Detect which cell encompasses the target text, then output its (x, y) center coordinate. 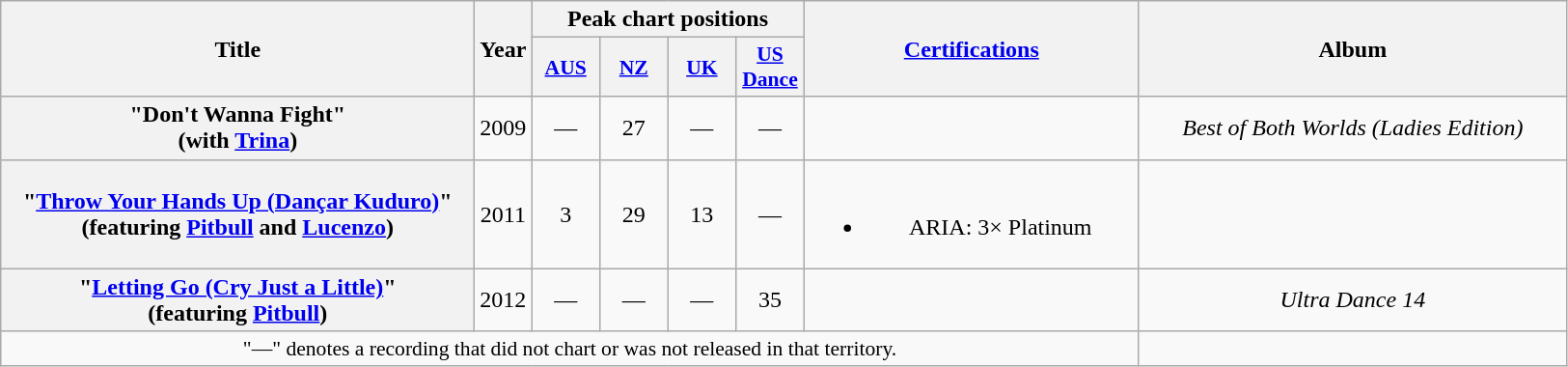
Best of Both Worlds (Ladies Edition) (1353, 127)
3 (565, 214)
2009 (504, 127)
27 (633, 127)
2012 (504, 299)
"Don't Wanna Fight" (with Trina) (237, 127)
Album (1353, 48)
"Throw Your Hands Up (Dançar Kuduro)" (featuring Pitbull and Lucenzo) (237, 214)
UK (702, 68)
Peak chart positions (668, 19)
ARIA: 3× Platinum (971, 214)
29 (633, 214)
13 (702, 214)
Title (237, 48)
"—" denotes a recording that did not chart or was not released in that territory. (570, 349)
AUS (565, 68)
Year (504, 48)
Certifications (971, 48)
2011 (504, 214)
Ultra Dance 14 (1353, 299)
NZ (633, 68)
"Letting Go (Cry Just a Little)" (featuring Pitbull) (237, 299)
US Dance (770, 68)
35 (770, 299)
